Capture the cell that displays the provided text and extract its [x, y] central coordinate. 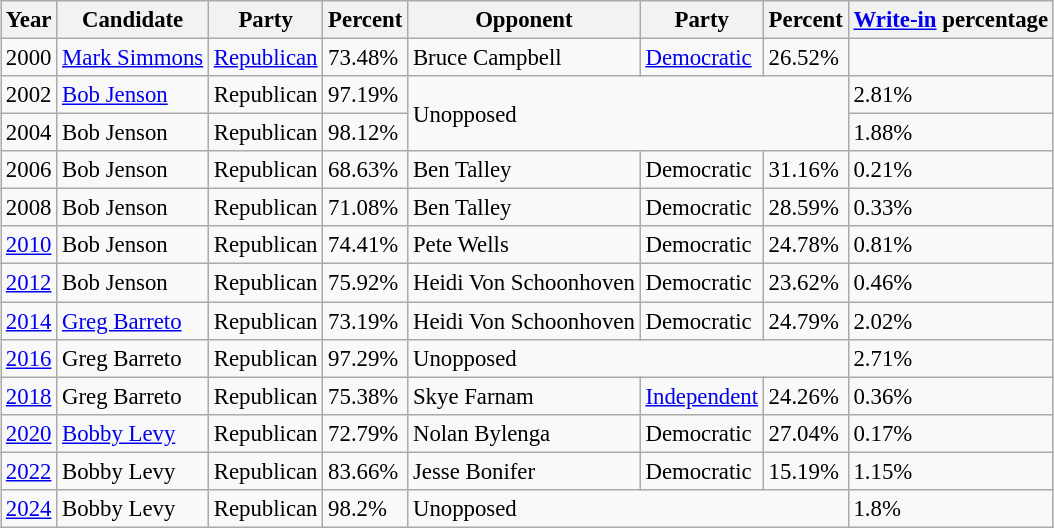
24.78% [806, 245]
0.21% [950, 170]
Bruce Campbell [524, 57]
2016 [29, 358]
74.41% [366, 245]
23.62% [806, 283]
75.38% [366, 396]
2020 [29, 433]
71.08% [366, 208]
Pete Wells [524, 245]
68.63% [366, 170]
24.79% [806, 321]
97.29% [366, 358]
72.79% [366, 433]
Opponent [524, 20]
73.19% [366, 321]
98.2% [366, 508]
75.92% [366, 283]
83.66% [366, 471]
2.71% [950, 358]
Nolan Bylenga [524, 433]
24.26% [806, 396]
Candidate [133, 20]
2.02% [950, 321]
Year [29, 20]
2018 [29, 396]
2014 [29, 321]
73.48% [366, 57]
2012 [29, 283]
15.19% [806, 471]
Mark Simmons [133, 57]
28.59% [806, 208]
1.15% [950, 471]
2.81% [950, 95]
0.36% [950, 396]
2010 [29, 245]
0.46% [950, 283]
0.81% [950, 245]
0.17% [950, 433]
2024 [29, 508]
27.04% [806, 433]
2004 [29, 133]
2006 [29, 170]
0.33% [950, 208]
Write-in percentage [950, 20]
31.16% [806, 170]
Jesse Bonifer [524, 471]
Independent [702, 396]
1.8% [950, 508]
Skye Farnam [524, 396]
26.52% [806, 57]
1.88% [950, 133]
2000 [29, 57]
2022 [29, 471]
2002 [29, 95]
97.19% [366, 95]
98.12% [366, 133]
2008 [29, 208]
